Provide the (X, Y) coordinate of the cell's center where the given text is located.  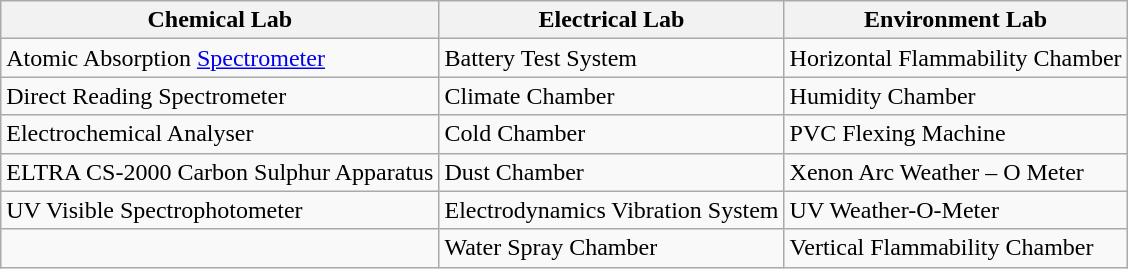
Chemical Lab (220, 20)
UV Visible Spectrophotometer (220, 210)
Xenon Arc Weather – O Meter (956, 172)
Humidity Chamber (956, 96)
Vertical Flammability Chamber (956, 248)
Electrochemical Analyser (220, 134)
Climate Chamber (612, 96)
Battery Test System (612, 58)
Horizontal Flammability Chamber (956, 58)
Direct Reading Spectrometer (220, 96)
Cold Chamber (612, 134)
UV Weather-O-Meter (956, 210)
Electrodynamics Vibration System (612, 210)
Dust Chamber (612, 172)
Environment Lab (956, 20)
Water Spray Chamber (612, 248)
PVC Flexing Machine (956, 134)
Electrical Lab (612, 20)
ELTRA CS-2000 Carbon Sulphur Apparatus (220, 172)
Atomic Absorption Spectrometer (220, 58)
